Return [X, Y] of the center of cell containing provided text 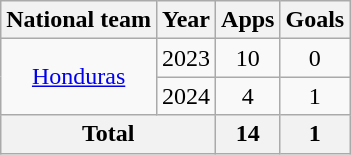
4 [248, 96]
10 [248, 58]
National team [79, 20]
Goals [315, 20]
0 [315, 58]
2024 [186, 96]
Year [186, 20]
2023 [186, 58]
Apps [248, 20]
14 [248, 134]
Total [108, 134]
Honduras [79, 77]
